Return (x, y) of the center of cell containing provided text 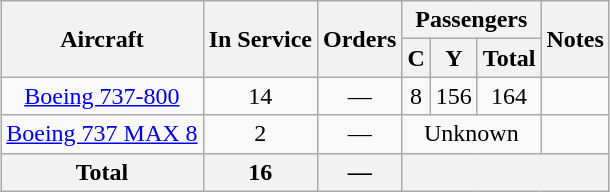
2 (260, 134)
164 (509, 96)
Unknown (472, 134)
Y (454, 58)
In Service (260, 39)
C (416, 58)
16 (260, 172)
Notes (575, 39)
8 (416, 96)
Passengers (472, 20)
14 (260, 96)
Aircraft (102, 39)
Orders (359, 39)
Boeing 737-800 (102, 96)
Boeing 737 MAX 8 (102, 134)
156 (454, 96)
